Detect which cell encompasses the target text, then output its (x, y) center coordinate. 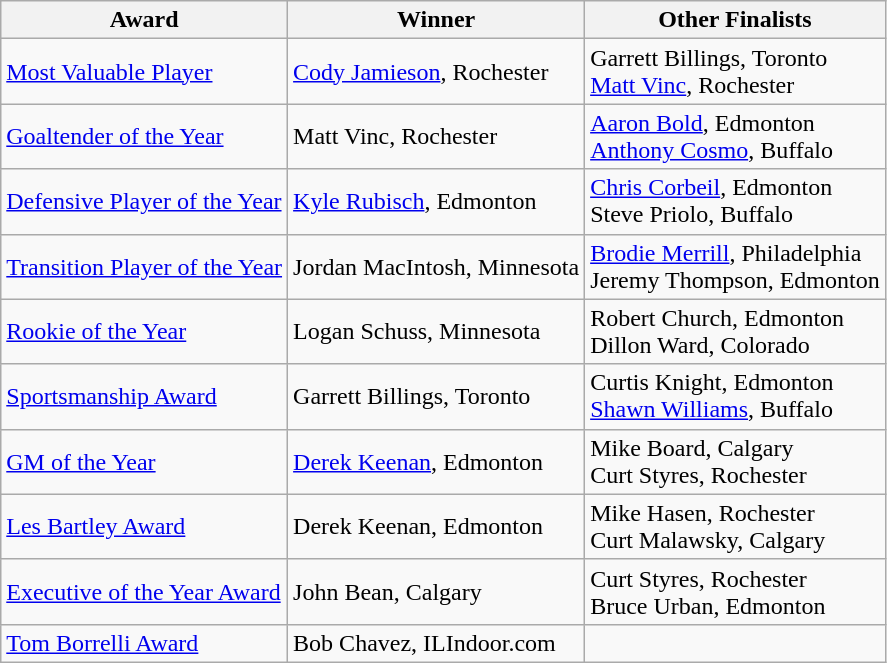
GM of the Year (144, 462)
Matt Vinc, Rochester (436, 136)
Aaron Bold, EdmontonAnthony Cosmo, Buffalo (736, 136)
Jordan MacIntosh, Minnesota (436, 266)
Defensive Player of the Year (144, 202)
Bob Chavez, ILIndoor.com (436, 643)
Brodie Merrill, PhiladelphiaJeremy Thompson, Edmonton (736, 266)
Cody Jamieson, Rochester (436, 72)
Mike Hasen, RochesterCurt Malawsky, Calgary (736, 526)
Winner (436, 20)
Kyle Rubisch, Edmonton (436, 202)
Garrett Billings, TorontoMatt Vinc, Rochester (736, 72)
Sportsmanship Award (144, 396)
Rookie of the Year (144, 332)
Les Bartley Award (144, 526)
Most Valuable Player (144, 72)
Chris Corbeil, EdmontonSteve Priolo, Buffalo (736, 202)
Garrett Billings, Toronto (436, 396)
Robert Church, EdmontonDillon Ward, Colorado (736, 332)
Tom Borrelli Award (144, 643)
Curtis Knight, EdmontonShawn Williams, Buffalo (736, 396)
Logan Schuss, Minnesota (436, 332)
Transition Player of the Year (144, 266)
Other Finalists (736, 20)
John Bean, Calgary (436, 592)
Award (144, 20)
Curt Styres, RochesterBruce Urban, Edmonton (736, 592)
Goaltender of the Year (144, 136)
Executive of the Year Award (144, 592)
Mike Board, CalgaryCurt Styres, Rochester (736, 462)
